Return the [X, Y] coordinate for the center point of the cell that contains the specified text.  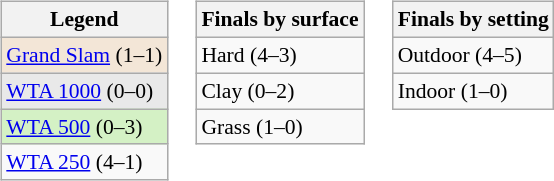
Finals by surface [280, 20]
Grand Slam (1–1) [84, 55]
WTA 250 (4–1) [84, 162]
Outdoor (4–5) [474, 55]
Finals by setting [474, 20]
Grass (1–0) [280, 127]
WTA 1000 (0–0) [84, 91]
Indoor (1–0) [474, 91]
Legend [84, 20]
Clay (0–2) [280, 91]
Hard (4–3) [280, 55]
WTA 500 (0–3) [84, 127]
